Output the [x, y] coordinate of the center of the cell containing the given text.  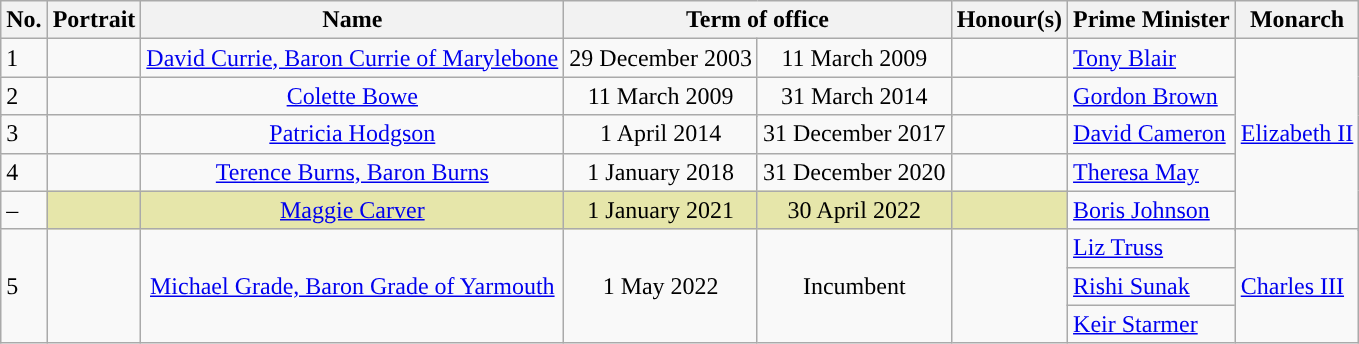
Boris Johnson [1152, 210]
1 January 2018 [661, 172]
1 January 2021 [661, 210]
1 April 2014 [661, 134]
31 December 2017 [854, 134]
Colette Bowe [352, 96]
31 December 2020 [854, 172]
David Currie, Baron Currie of Marylebone [352, 58]
3 [24, 134]
Incumbent [854, 286]
Liz Truss [1152, 248]
Tony Blair [1152, 58]
30 April 2022 [854, 210]
Gordon Brown [1152, 96]
Terence Burns, Baron Burns [352, 172]
29 December 2003 [661, 58]
Rishi Sunak [1152, 286]
Prime Minister [1152, 20]
– [24, 210]
4 [24, 172]
Elizabeth II [1297, 134]
Honour(s) [1009, 20]
No. [24, 20]
Name [352, 20]
1 May 2022 [661, 286]
Maggie Carver [352, 210]
Monarch [1297, 20]
Patricia Hodgson [352, 134]
Charles III [1297, 286]
Michael Grade, Baron Grade of Yarmouth [352, 286]
Keir Starmer [1152, 324]
5 [24, 286]
2 [24, 96]
David Cameron [1152, 134]
31 March 2014 [854, 96]
Portrait [94, 20]
1 [24, 58]
Term of office [758, 20]
Theresa May [1152, 172]
